Detect which cell encompasses the target text, then output its (x, y) center coordinate. 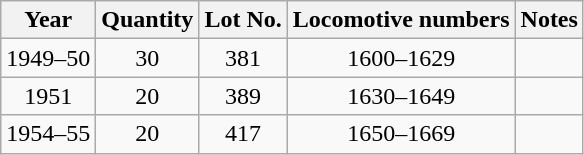
Quantity (148, 20)
1954–55 (48, 134)
1600–1629 (401, 58)
389 (243, 96)
1630–1649 (401, 96)
417 (243, 134)
1951 (48, 96)
Notes (549, 20)
Lot No. (243, 20)
Locomotive numbers (401, 20)
Year (48, 20)
1949–50 (48, 58)
381 (243, 58)
1650–1669 (401, 134)
30 (148, 58)
